Scan for the cell matching the given text and deliver its (x, y) coordinate at center. 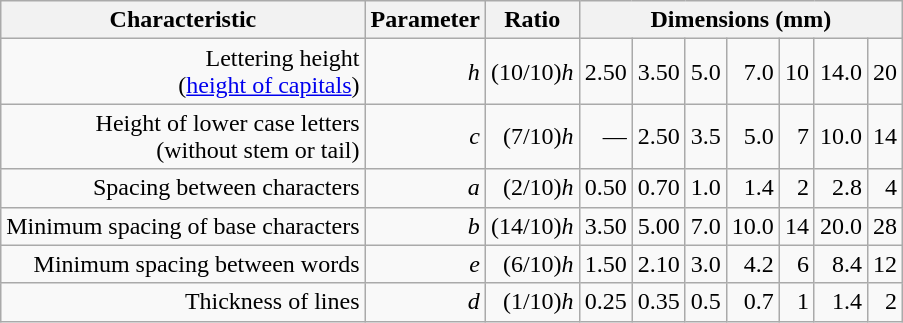
(7/10)h (532, 136)
20 (884, 72)
10 (796, 72)
e (425, 264)
6 (796, 264)
0.50 (606, 188)
0.25 (606, 302)
0.5 (706, 302)
Lettering height(height of capitals) (183, 72)
b (425, 226)
Spacing between characters (183, 188)
2.10 (658, 264)
3.0 (706, 264)
5.00 (658, 226)
2.8 (840, 188)
a (425, 188)
1.0 (706, 188)
(1/10)h (532, 302)
Minimum spacing between words (183, 264)
4.2 (752, 264)
0.70 (658, 188)
Thickness of lines (183, 302)
7 (796, 136)
4 (884, 188)
1.50 (606, 264)
Parameter (425, 20)
14.0 (840, 72)
Characteristic (183, 20)
28 (884, 226)
Dimensions (mm) (740, 20)
Minimum spacing of base characters (183, 226)
1 (796, 302)
d (425, 302)
Height of lower case letters(without stem or tail) (183, 136)
8.4 (840, 264)
12 (884, 264)
h (425, 72)
Ratio (532, 20)
(2/10)h (532, 188)
20.0 (840, 226)
(10/10)h (532, 72)
(6/10)h (532, 264)
0.35 (658, 302)
c (425, 136)
— (606, 136)
0.7 (752, 302)
(14/10)h (532, 226)
3.5 (706, 136)
